Locate the cell with the specified text and output its (x, y) center coordinate. 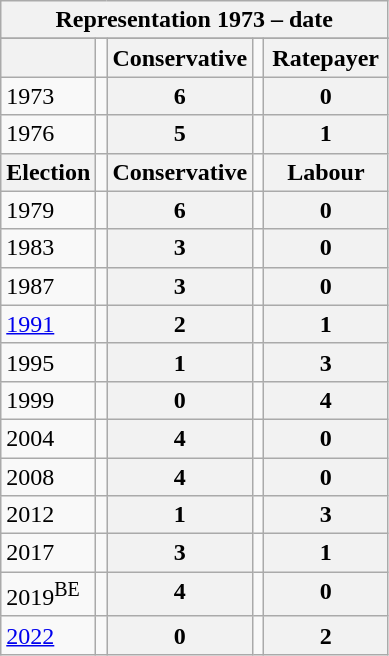
1987 (48, 286)
2004 (48, 438)
1983 (48, 248)
1973 (48, 96)
5 (180, 134)
Representation 1973 – date (194, 20)
2019BE (48, 594)
1976 (48, 134)
2012 (48, 515)
2008 (48, 477)
1999 (48, 400)
1995 (48, 362)
1979 (48, 210)
Election (48, 172)
Labour (326, 172)
2022 (48, 635)
2017 (48, 553)
Ratepayer (326, 58)
1991 (48, 324)
